Scan for the cell matching the given text and deliver its [X, Y] coordinate at center. 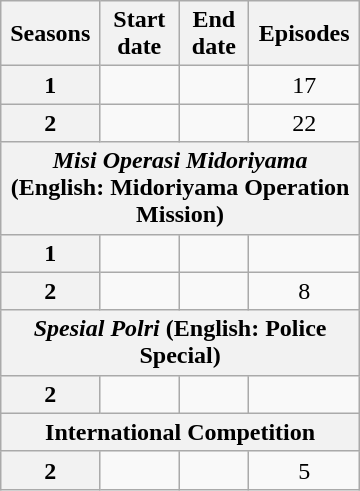
17 [304, 85]
8 [304, 291]
End date [214, 34]
International Competition [180, 432]
Misi Operasi Midoriyama (English: Midoriyama Operation Mission) [180, 188]
Episodes [304, 34]
Spesial Polri (English: Police Special) [180, 342]
5 [304, 470]
Start date [140, 34]
22 [304, 123]
Seasons [50, 34]
